For the text-containing cell, return its midpoint in [x, y] coordinate format. 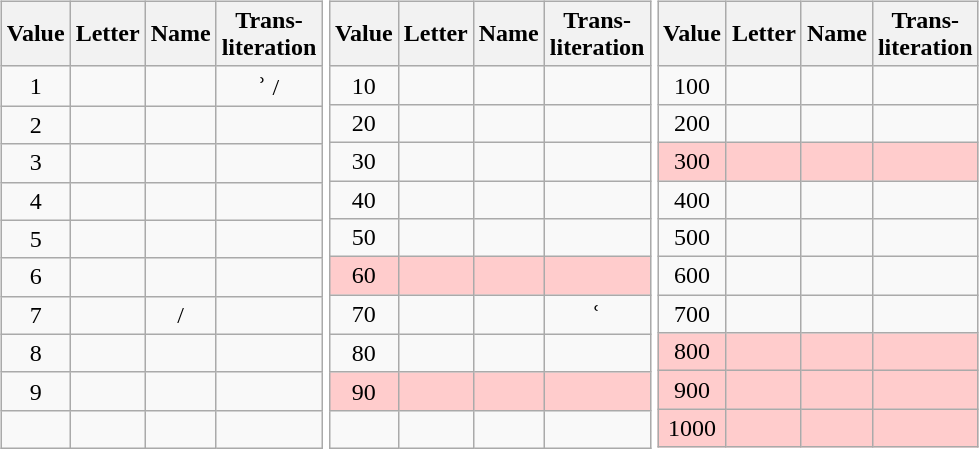
7 [36, 315]
80 [364, 353]
2 [36, 125]
500 [692, 238]
20 [364, 123]
40 [364, 199]
9 [36, 391]
10 [364, 85]
ʾ / [269, 86]
800 [692, 352]
100 [692, 85]
70 [364, 315]
1 [36, 86]
900 [692, 390]
/ [180, 315]
ʿ [597, 315]
400 [692, 199]
700 [692, 314]
8 [36, 353]
3 [36, 163]
50 [364, 238]
200 [692, 123]
Trans- literation [597, 34]
6 [36, 277]
30 [364, 161]
5 [36, 239]
4 [36, 201]
1000 [692, 428]
300 [692, 161]
60 [364, 276]
600 [692, 276]
90 [364, 391]
